Locate the cell with the specified text and output its [x, y] center coordinate. 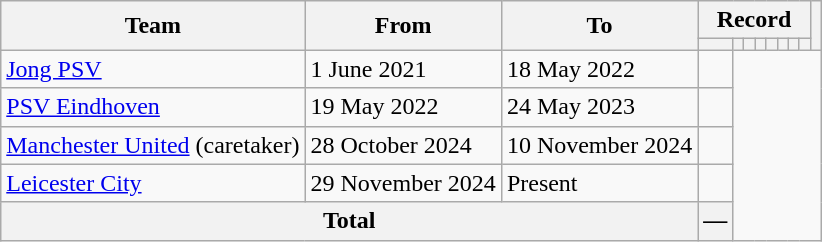
18 May 2022 [599, 69]
PSV Eindhoven [153, 107]
10 November 2024 [599, 145]
19 May 2022 [403, 107]
Present [599, 183]
Total [350, 221]
Leicester City [153, 183]
Record [754, 20]
28 October 2024 [403, 145]
Jong PSV [153, 69]
To [599, 26]
29 November 2024 [403, 183]
Manchester United (caretaker) [153, 145]
1 June 2021 [403, 69]
From [403, 26]
Team [153, 26]
— [716, 221]
24 May 2023 [599, 107]
